From the cell containing the given text, extract its center point as [x, y] coordinate. 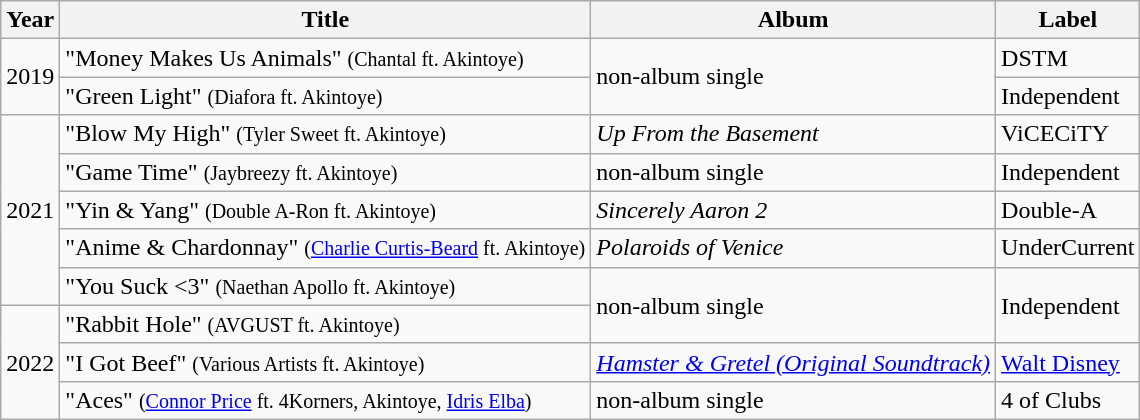
"Money Makes Us Animals" (Chantal ft. Akintoye) [326, 58]
"You Suck <3" (Naethan Apollo ft. Akintoye) [326, 286]
Label [1068, 20]
2022 [30, 362]
DSTM [1068, 58]
2019 [30, 77]
4 of Clubs [1068, 400]
Hamster & Gretel (Original Soundtrack) [794, 362]
"Aces" (Connor Price ft. 4Korners, Akintoye, Idris Elba) [326, 400]
Year [30, 20]
"Game Time" (Jaybreezy ft. Akintoye) [326, 172]
"Yin & Yang" (Double A-Ron ft. Akintoye) [326, 210]
"Rabbit Hole" (AVGUST ft. Akintoye) [326, 324]
"Anime & Chardonnay" (Charlie Curtis-Beard ft. Akintoye) [326, 248]
ViCECiTY [1068, 134]
Walt Disney [1068, 362]
"Blow My High" (Tyler Sweet ft. Akintoye) [326, 134]
Sincerely Aaron 2 [794, 210]
Polaroids of Venice [794, 248]
Title [326, 20]
Up From the Basement [794, 134]
2021 [30, 210]
"I Got Beef" (Various Artists ft. Akintoye) [326, 362]
Album [794, 20]
"Green Light" (Diafora ft. Akintoye) [326, 96]
UnderCurrent [1068, 248]
Double-A [1068, 210]
